Output the [X, Y] coordinate of the center of the cell containing the given text.  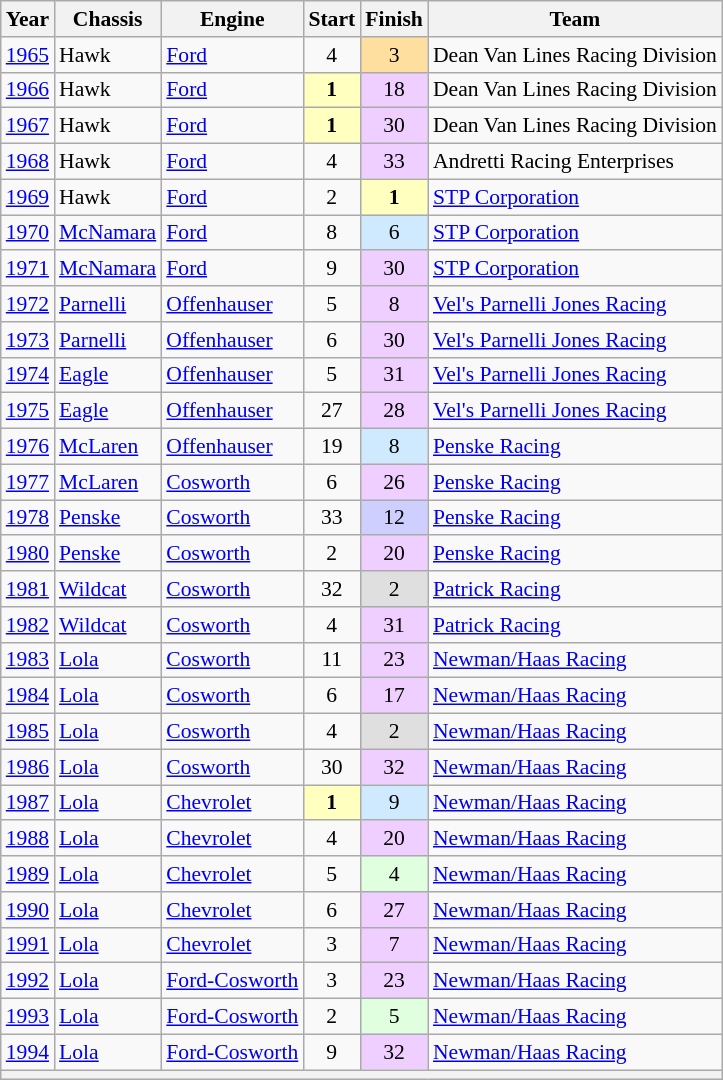
1986 [28, 767]
1984 [28, 696]
Chassis [108, 19]
11 [332, 660]
28 [394, 411]
1987 [28, 803]
1993 [28, 1017]
1968 [28, 162]
1992 [28, 981]
12 [394, 518]
1975 [28, 411]
1965 [28, 55]
1966 [28, 90]
1988 [28, 839]
Finish [394, 19]
7 [394, 945]
Start [332, 19]
1971 [28, 269]
1970 [28, 233]
18 [394, 90]
1985 [28, 732]
1981 [28, 589]
1973 [28, 340]
1972 [28, 304]
1969 [28, 197]
Year [28, 19]
Team [575, 19]
1990 [28, 910]
1982 [28, 625]
1980 [28, 554]
1991 [28, 945]
Andretti Racing Enterprises [575, 162]
Engine [232, 19]
1976 [28, 447]
19 [332, 447]
1983 [28, 660]
17 [394, 696]
1978 [28, 518]
1989 [28, 874]
1994 [28, 1052]
1967 [28, 126]
26 [394, 482]
1974 [28, 375]
1977 [28, 482]
